Provide the (X, Y) coordinate of the cell's center where the given text is located.  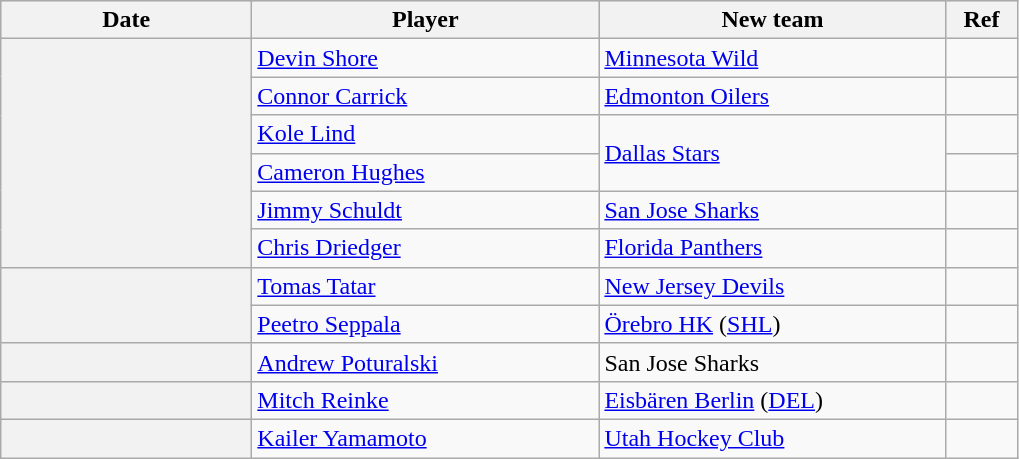
Mitch Reinke (426, 400)
Player (426, 20)
Kailer Yamamoto (426, 438)
Minnesota Wild (772, 58)
Andrew Poturalski (426, 362)
Peetro Seppala (426, 324)
Örebro HK (SHL) (772, 324)
Edmonton Oilers (772, 96)
New team (772, 20)
Eisbären Berlin (DEL) (772, 400)
Ref (982, 20)
Cameron Hughes (426, 172)
New Jersey Devils (772, 286)
Devin Shore (426, 58)
Chris Driedger (426, 248)
Florida Panthers (772, 248)
Connor Carrick (426, 96)
Date (126, 20)
Tomas Tatar (426, 286)
Dallas Stars (772, 153)
Kole Lind (426, 134)
Jimmy Schuldt (426, 210)
Utah Hockey Club (772, 438)
